Find where the given text appears and provide that cell's center as [x, y] coordinate. 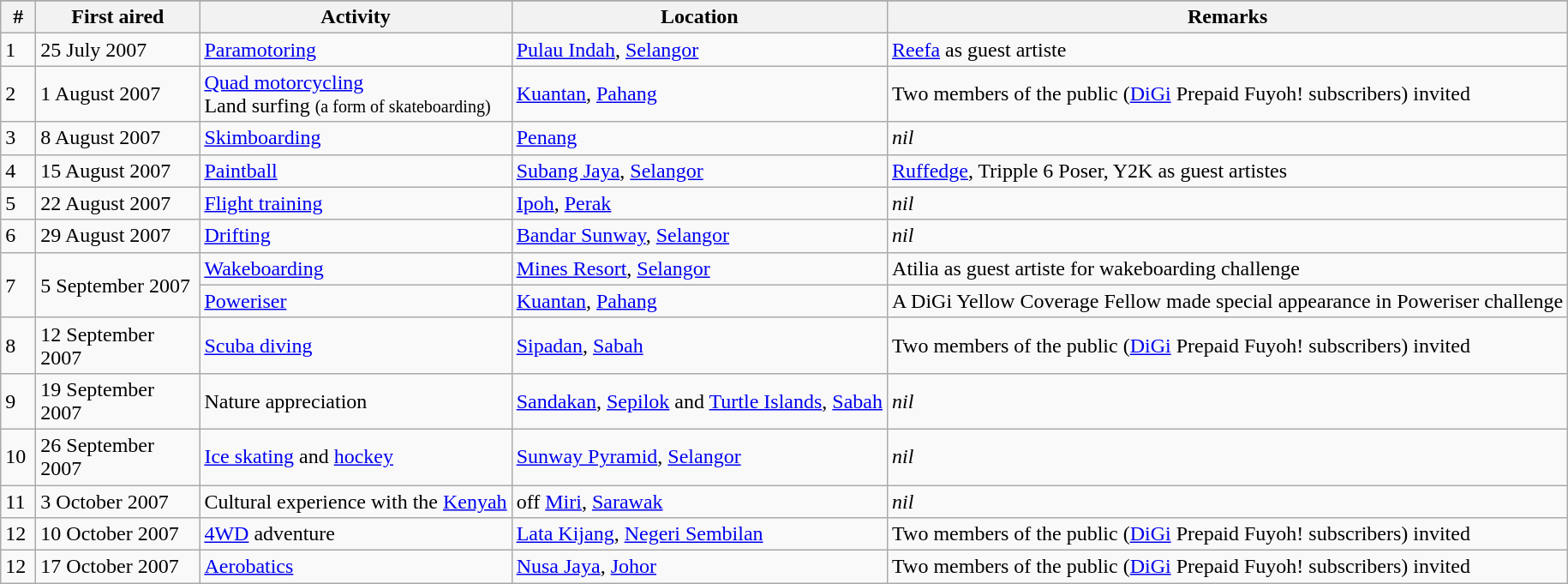
5 [19, 203]
Skimboarding [356, 138]
10 October 2007 [118, 534]
Flight training [356, 203]
Sandakan, Sepilok and Turtle Islands, Sabah [699, 401]
A DiGi Yellow Coverage Fellow made special appearance in Poweriser challenge [1228, 301]
8 [19, 345]
Penang [699, 138]
Paramotoring [356, 50]
Poweriser [356, 301]
25 July 2007 [118, 50]
2 [19, 94]
1 [19, 50]
Ice skating and hockey [356, 456]
3 October 2007 [118, 502]
Atilia as guest artiste for wakeboarding challenge [1228, 268]
4WD adventure [356, 534]
Subang Jaya, Selangor [699, 171]
Bandar Sunway, Selangor [699, 236]
Aerobatics [356, 567]
Sunway Pyramid, Selangor [699, 456]
Cultural experience with the Kenyah [356, 502]
19 September 2007 [118, 401]
Activity [356, 17]
22 August 2007 [118, 203]
Nusa Jaya, Johor [699, 567]
7 [19, 285]
Drifting [356, 236]
1 August 2007 [118, 94]
17 October 2007 [118, 567]
12 September 2007 [118, 345]
off Miri, Sarawak [699, 502]
First aired [118, 17]
Lata Kijang, Negeri Sembilan [699, 534]
26 September 2007 [118, 456]
Sipadan, Sabah [699, 345]
5 September 2007 [118, 285]
10 [19, 456]
Remarks [1228, 17]
29 August 2007 [118, 236]
8 August 2007 [118, 138]
6 [19, 236]
Paintball [356, 171]
Location [699, 17]
Nature appreciation [356, 401]
4 [19, 171]
Quad motorcyclingLand surfing (a form of skateboarding) [356, 94]
15 August 2007 [118, 171]
# [19, 17]
Pulau Indah, Selangor [699, 50]
11 [19, 502]
Scuba diving [356, 345]
Ruffedge, Tripple 6 Poser, Y2K as guest artistes [1228, 171]
Wakeboarding [356, 268]
Ipoh, Perak [699, 203]
Mines Resort, Selangor [699, 268]
3 [19, 138]
9 [19, 401]
Reefa as guest artiste [1228, 50]
